Return (X, Y) of the center of cell containing provided text 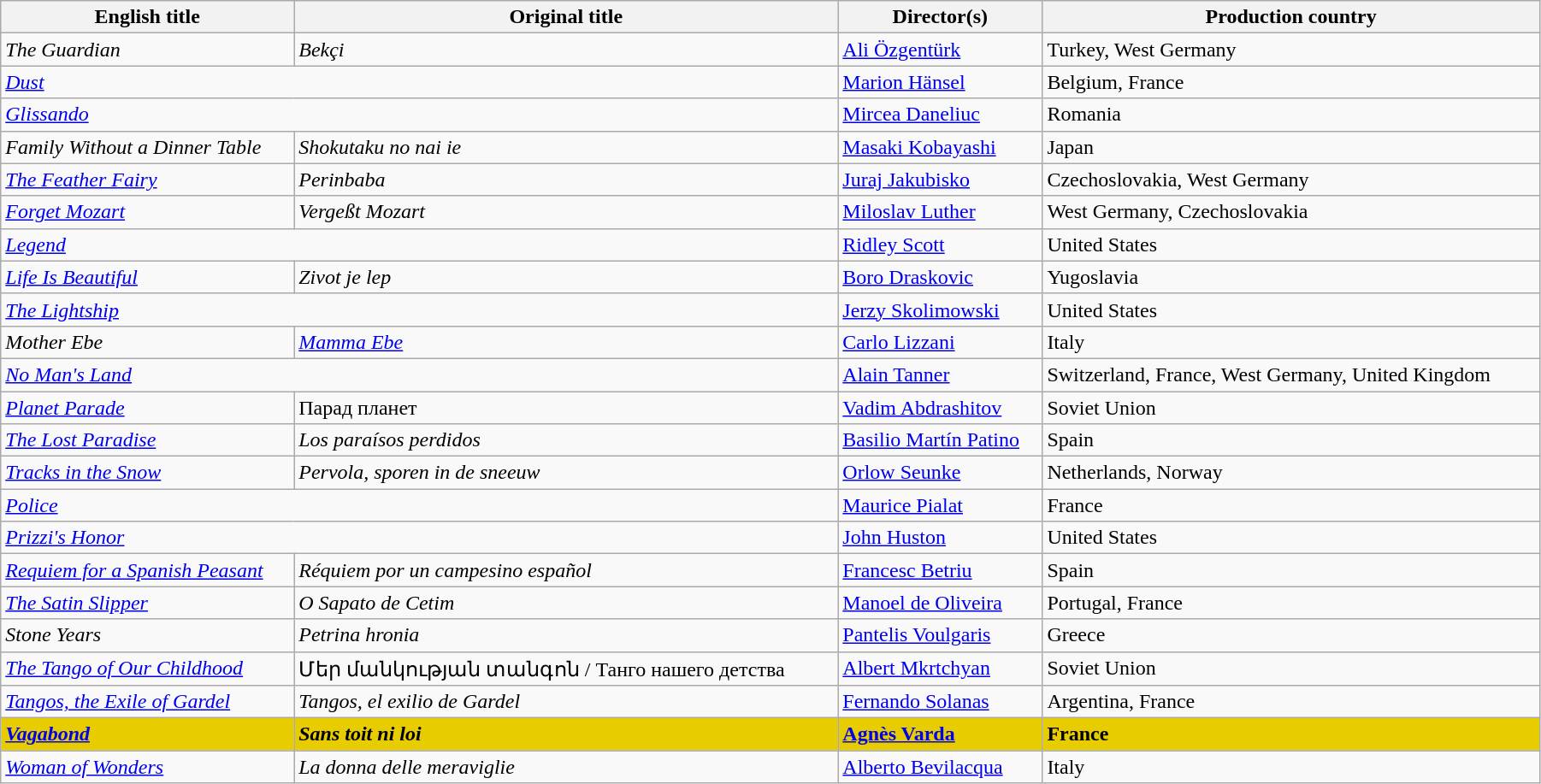
Police (419, 505)
Petrina hronia (566, 635)
Belgium, France (1291, 82)
Réquiem por un campesino español (566, 570)
Forget Mozart (147, 212)
Fernando Solanas (941, 702)
Shokutaku no nai ie (566, 147)
The Lost Paradise (147, 440)
Ridley Scott (941, 245)
Planet Parade (147, 408)
Tangos, the Exile of Gardel (147, 702)
Greece (1291, 635)
Albert Mkrtchyan (941, 669)
Stone Years (147, 635)
Mircea Daneliuc (941, 115)
Yugoslavia (1291, 277)
The Guardian (147, 50)
Tracks in the Snow (147, 473)
Netherlands, Norway (1291, 473)
Perinbaba (566, 180)
Մեր մանկության տանգոն / Танго нашего детства (566, 669)
O Sapato de Cetim (566, 603)
Vergeßt Mozart (566, 212)
Orlow Seunke (941, 473)
Legend (419, 245)
Manoel de Oliveira (941, 603)
Boro Draskovic (941, 277)
Mother Ebe (147, 342)
English title (147, 17)
Argentina, France (1291, 702)
Requiem for a Spanish Peasant (147, 570)
Tangos, el exilio de Gardel (566, 702)
The Satin Slipper (147, 603)
Romania (1291, 115)
Sans toit ni loi (566, 734)
Maurice Pialat (941, 505)
Prizzi's Honor (419, 538)
Switzerland, France, West Germany, United Kingdom (1291, 374)
Carlo Lizzani (941, 342)
Basilio Martín Patino (941, 440)
Alberto Bevilacqua (941, 767)
Vagabond (147, 734)
Czechoslovakia, West Germany (1291, 180)
Pantelis Voulgaris (941, 635)
Парад планет (566, 408)
Director(s) (941, 17)
Life Is Beautiful (147, 277)
Miloslav Luther (941, 212)
John Huston (941, 538)
Masaki Kobayashi (941, 147)
Dust (419, 82)
Bekçi (566, 50)
Zivot je lep (566, 277)
La donna delle meraviglie (566, 767)
Turkey, West Germany (1291, 50)
Woman of Wonders (147, 767)
Japan (1291, 147)
The Feather Fairy (147, 180)
Jerzy Skolimowski (941, 309)
Family Without a Dinner Table (147, 147)
Mamma Ebe (566, 342)
Portugal, France (1291, 603)
West Germany, Czechoslovakia (1291, 212)
Alain Tanner (941, 374)
Vadim Abdrashitov (941, 408)
Pervola, sporen in de sneeuw (566, 473)
Los paraísos perdidos (566, 440)
Juraj Jakubisko (941, 180)
Francesc Betriu (941, 570)
Original title (566, 17)
Production country (1291, 17)
Glissando (419, 115)
Agnès Varda (941, 734)
Marion Hänsel (941, 82)
The Lightship (419, 309)
Ali Özgentürk (941, 50)
The Tango of Our Childhood (147, 669)
No Man's Land (419, 374)
